Extract the (x, y) coordinate from the center of the cell holding the provided text.  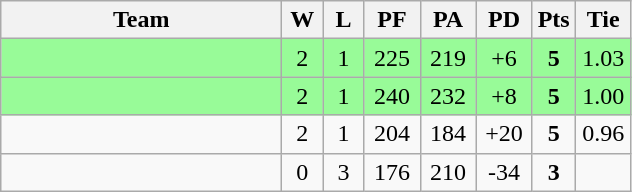
0 (302, 172)
210 (448, 172)
-34 (504, 172)
Pts (554, 20)
1.00 (603, 96)
W (302, 20)
176 (392, 172)
L (344, 20)
+8 (504, 96)
+20 (504, 134)
PA (448, 20)
1.03 (603, 58)
Team (142, 20)
+6 (504, 58)
184 (448, 134)
Tie (603, 20)
PD (504, 20)
240 (392, 96)
225 (392, 58)
0.96 (603, 134)
219 (448, 58)
204 (392, 134)
232 (448, 96)
PF (392, 20)
